Pinpoint the cell where the given text exists, returning its (x, y) midpoint coordinate. 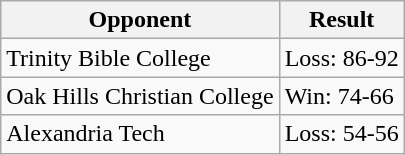
Alexandria Tech (140, 134)
Win: 74-66 (342, 96)
Loss: 86-92 (342, 58)
Opponent (140, 20)
Result (342, 20)
Loss: 54-56 (342, 134)
Oak Hills Christian College (140, 96)
Trinity Bible College (140, 58)
